For the text-containing cell, return its midpoint in (x, y) coordinate format. 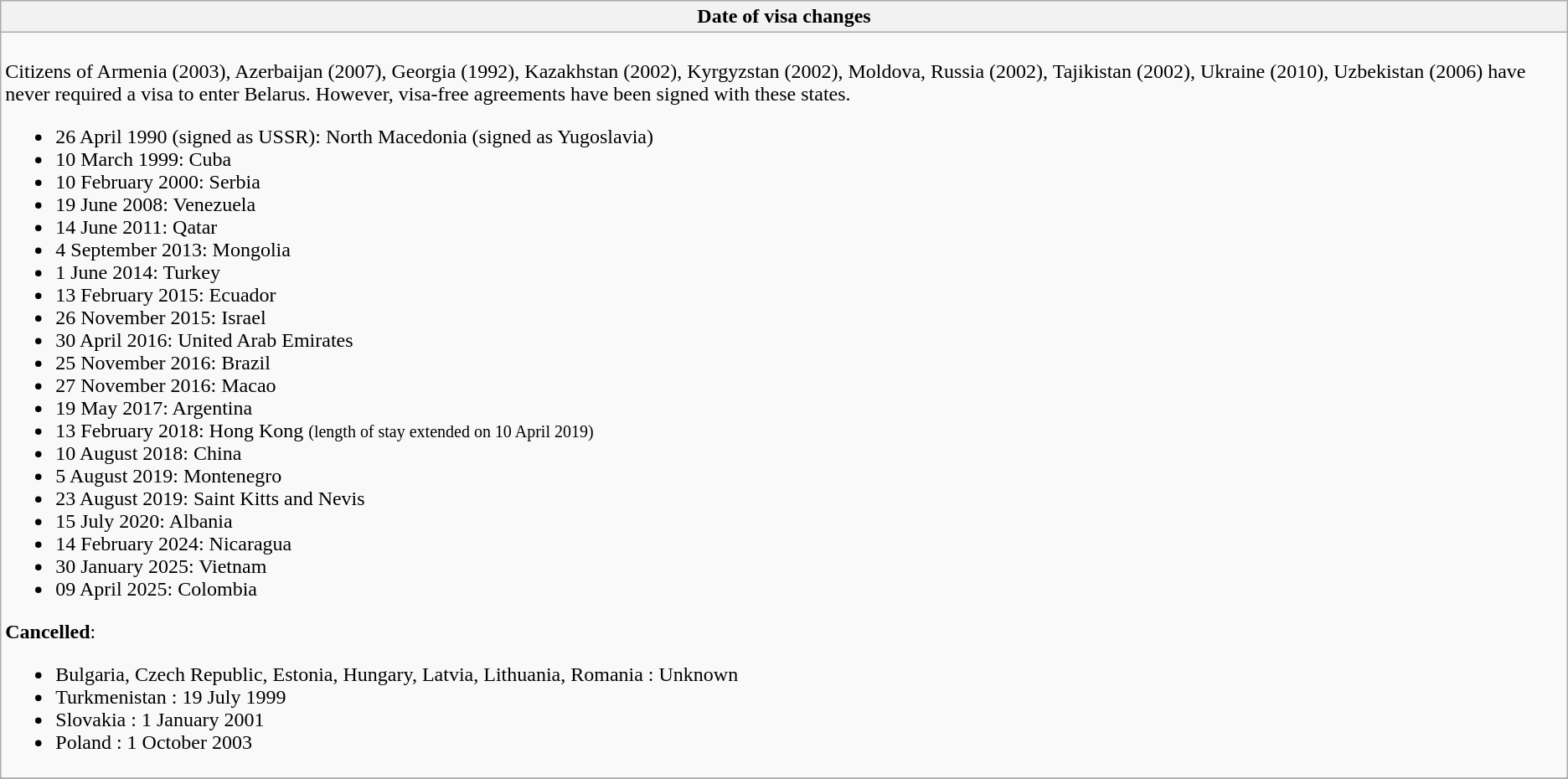
Date of visa changes (784, 17)
